Search for the cell housing the specified text and yield its (X, Y) center coordinate. 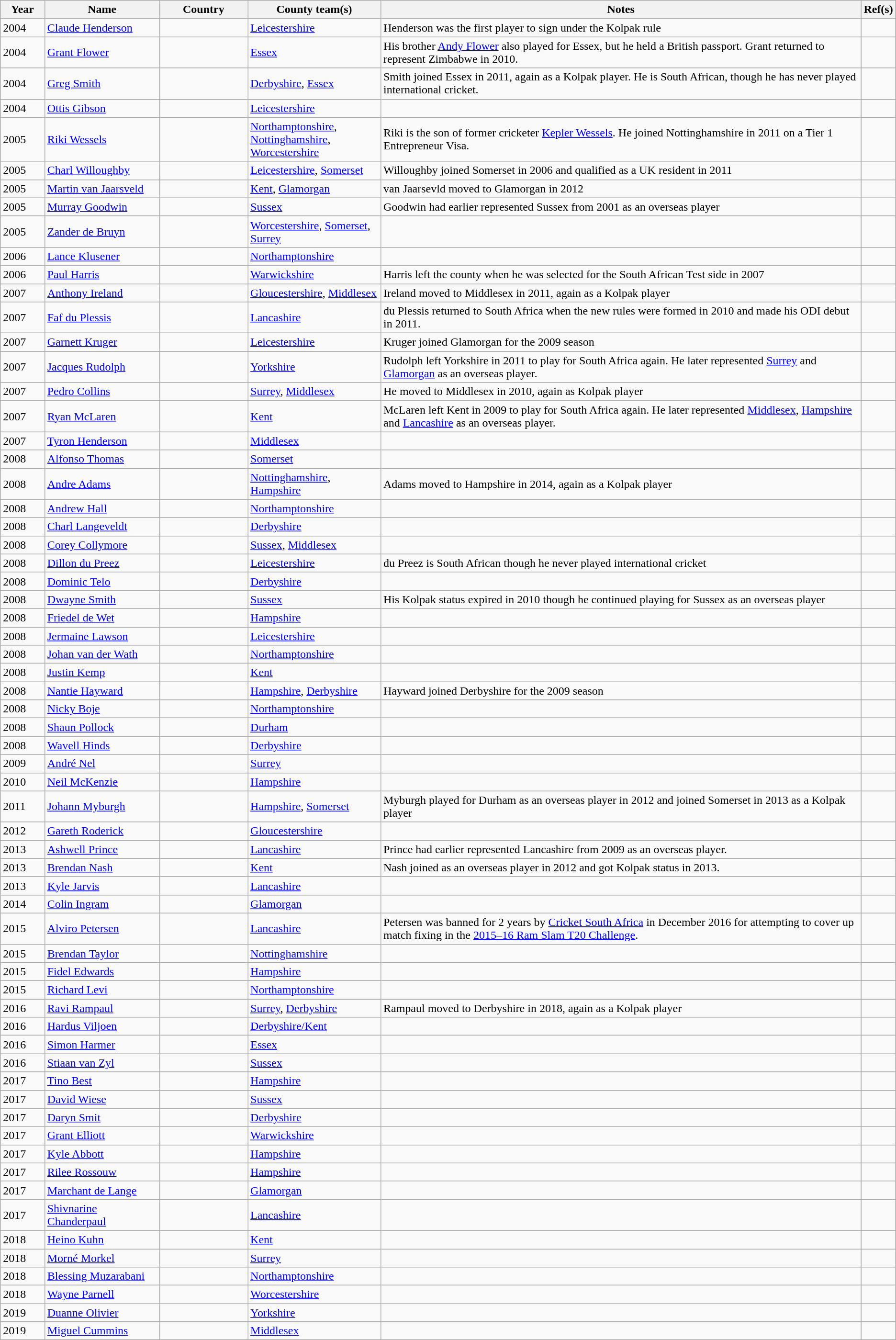
Country (203, 10)
Fidel Edwards (102, 972)
Somerset (314, 459)
Brendan Nash (102, 867)
du Preez is South African though he never played international cricket (620, 563)
Shaun Pollock (102, 727)
He moved to Middlesex in 2010, again as Kolpak player (620, 392)
Harris left the county when he was selected for the South African Test side in 2007 (620, 274)
Nicky Boje (102, 709)
Paul Harris (102, 274)
Adams moved to Hampshire in 2014, again as a Kolpak player (620, 484)
Alviro Petersen (102, 929)
Dillon du Preez (102, 563)
Simon Harmer (102, 1045)
Anthony Ireland (102, 293)
Murray Goodwin (102, 207)
Morné Morkel (102, 1258)
Riki Wessels (102, 139)
Garnett Kruger (102, 342)
Ashwell Prince (102, 849)
Tino Best (102, 1081)
André Nel (102, 764)
Greg Smith (102, 83)
Duanne Olivier (102, 1313)
Heino Kuhn (102, 1239)
Derbyshire, Essex (314, 83)
Dwayne Smith (102, 599)
Willoughby joined Somerset in 2006 and qualified as a UK resident in 2011 (620, 170)
His brother Andy Flower also played for Essex, but he held a British passport. Grant returned to represent Zimbabwe in 2010. (620, 53)
Miguel Cummins (102, 1331)
Surrey, Middlesex (314, 392)
Charl Langeveldt (102, 527)
Hampshire, Somerset (314, 806)
Brendan Taylor (102, 953)
Lance Klusener (102, 256)
David Wiese (102, 1099)
Leicestershire, Somerset (314, 170)
Richard Levi (102, 990)
Worcestershire (314, 1295)
Johann Myburgh (102, 806)
Kent, Glamorgan (314, 189)
Claude Henderson (102, 28)
Jermaine Lawson (102, 636)
Charl Willoughby (102, 170)
Year (22, 10)
Nantie Hayward (102, 691)
Hayward joined Derbyshire for the 2009 season (620, 691)
Grant Flower (102, 53)
Henderson was the first player to sign under the Kolpak rule (620, 28)
Prince had earlier represented Lancashire from 2009 as an overseas player. (620, 849)
Stiaan van Zyl (102, 1063)
Worcestershire, Somerset, Surrey (314, 232)
Rudolph left Yorkshire in 2011 to play for South Africa again. He later represented Surrey and Glamorgan as an overseas player. (620, 367)
Wayne Parnell (102, 1295)
Riki is the son of former cricketer Kepler Wessels. He joined Nottinghamshire in 2011 on a Tier 1 Entrepreneur Visa. (620, 139)
Rampaul moved to Derbyshire in 2018, again as a Kolpak player (620, 1008)
Martin van Jaarsveld (102, 189)
Ryan McLaren (102, 417)
Wavell Hinds (102, 745)
Nottinghamshire (314, 953)
Daryn Smit (102, 1117)
Myburgh played for Durham as an overseas player in 2012 and joined Somerset in 2013 as a Kolpak player (620, 806)
Gloucestershire (314, 831)
Shivnarine Chanderpaul (102, 1215)
Durham (314, 727)
Derbyshire/Kent (314, 1026)
Ravi Rampaul (102, 1008)
Ireland moved to Middlesex in 2011, again as a Kolpak player (620, 293)
2012 (22, 831)
Rilee Rossouw (102, 1172)
Pedro Collins (102, 392)
Notes (620, 10)
Goodwin had earlier represented Sussex from 2001 as an overseas player (620, 207)
Kruger joined Glamorgan for the 2009 season (620, 342)
Gareth Roderick (102, 831)
Ref(s) (878, 10)
du Plessis returned to South Africa when the new rules were formed in 2010 and made his ODI debut in 2011. (620, 318)
Andrew Hall (102, 508)
2014 (22, 904)
McLaren left Kent in 2009 to play for South Africa again. He later represented Middlesex, Hampshire and Lancashire as an overseas player. (620, 417)
Jacques Rudolph (102, 367)
His Kolpak status expired in 2010 though he continued playing for Sussex as an overseas player (620, 599)
County team(s) (314, 10)
Colin Ingram (102, 904)
Surrey, Derbyshire (314, 1008)
Marchant de Lange (102, 1190)
Hampshire, Derbyshire (314, 691)
Smith joined Essex in 2011, again as a Kolpak player. He is South African, though he has never played international cricket. (620, 83)
Kyle Abbott (102, 1154)
Faf du Plessis (102, 318)
Sussex, Middlesex (314, 545)
Dominic Telo (102, 581)
Corey Collymore (102, 545)
Neil McKenzie (102, 782)
Andre Adams (102, 484)
Hardus Viljoen (102, 1026)
Grant Elliott (102, 1136)
Ottis Gibson (102, 108)
Northamptonshire, Nottinghamshire, Worcestershire (314, 139)
Justin Kemp (102, 673)
Name (102, 10)
Friedel de Wet (102, 618)
van Jaarsevld moved to Glamorgan in 2012 (620, 189)
Zander de Bruyn (102, 232)
Blessing Muzarabani (102, 1276)
Tyron Henderson (102, 441)
Johan van der Wath (102, 654)
Gloucestershire, Middlesex (314, 293)
2010 (22, 782)
Kyle Jarvis (102, 886)
Nottinghamshire, Hampshire (314, 484)
2009 (22, 764)
Nash joined as an overseas player in 2012 and got Kolpak status in 2013. (620, 867)
Alfonso Thomas (102, 459)
2011 (22, 806)
